Search for the cell housing the specified text and yield its (X, Y) center coordinate. 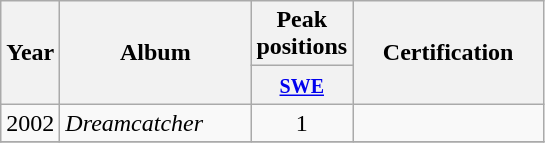
Dreamcatcher (156, 123)
1 (302, 123)
SWE (302, 85)
Year (30, 52)
Certification (448, 52)
Album (156, 52)
Peak positions (302, 34)
2002 (30, 123)
